Pinpoint the cell where the given text exists, returning its (x, y) midpoint coordinate. 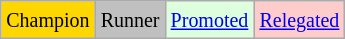
Relegated (300, 20)
Champion (48, 20)
Runner (130, 20)
Promoted (210, 20)
